Search for the cell housing the specified text and yield its [X, Y] center coordinate. 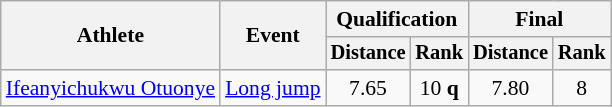
Long jump [272, 88]
Qualification [397, 19]
10 q [439, 88]
7.80 [510, 88]
Event [272, 36]
Athlete [110, 36]
Final [539, 19]
8 [582, 88]
7.65 [368, 88]
Ifeanyichukwu Otuonye [110, 88]
